Locate the cell with the specified text and output its (x, y) center coordinate. 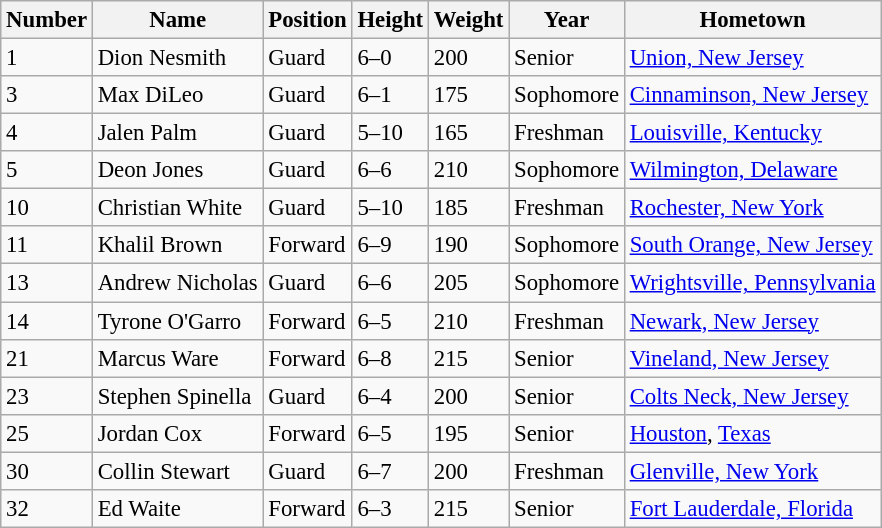
Position (308, 20)
Marcus Ware (178, 358)
Ed Waite (178, 509)
Glenville, New York (752, 471)
Colts Neck, New Jersey (752, 396)
South Orange, New Jersey (752, 245)
175 (469, 95)
1 (47, 58)
13 (47, 283)
Louisville, Kentucky (752, 133)
6–4 (390, 396)
6–0 (390, 58)
Wrightsville, Pennsylvania (752, 283)
3 (47, 95)
Deon Jones (178, 170)
Jordan Cox (178, 433)
6–7 (390, 471)
195 (469, 433)
185 (469, 208)
Andrew Nicholas (178, 283)
6–9 (390, 245)
10 (47, 208)
Jalen Palm (178, 133)
4 (47, 133)
32 (47, 509)
6–3 (390, 509)
25 (47, 433)
21 (47, 358)
Dion Nesmith (178, 58)
6–8 (390, 358)
Tyrone O'Garro (178, 321)
Max DiLeo (178, 95)
Newark, New Jersey (752, 321)
Christian White (178, 208)
Union, New Jersey (752, 58)
Year (567, 20)
Cinnaminson, New Jersey (752, 95)
23 (47, 396)
30 (47, 471)
Collin Stewart (178, 471)
Rochester, New York (752, 208)
Fort Lauderdale, Florida (752, 509)
Hometown (752, 20)
Stephen Spinella (178, 396)
205 (469, 283)
Name (178, 20)
14 (47, 321)
Number (47, 20)
Wilmington, Delaware (752, 170)
Houston, Texas (752, 433)
11 (47, 245)
Vineland, New Jersey (752, 358)
Height (390, 20)
190 (469, 245)
5 (47, 170)
Weight (469, 20)
6–1 (390, 95)
Khalil Brown (178, 245)
165 (469, 133)
